Output the [X, Y] coordinate of the center of the cell containing the given text.  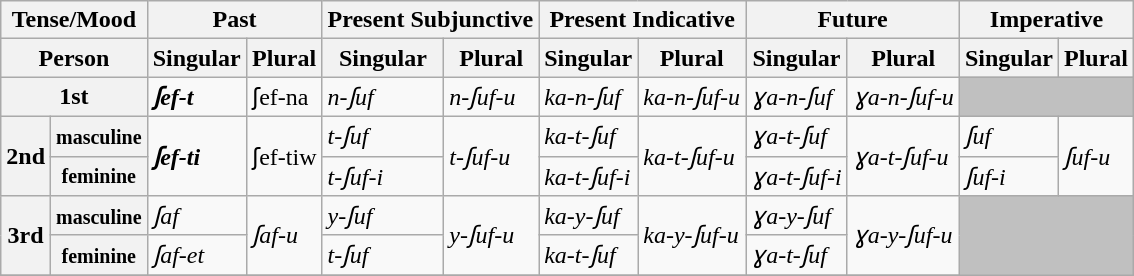
y-ʃuf-u [492, 236]
ɣa-t-ʃuf-i [797, 176]
ʃaf-et [196, 255]
ʃef-na [284, 97]
ɣa-y-ʃuf [797, 216]
1st [74, 97]
ka-t-ʃuf-i [588, 176]
ʃuf-i [1008, 176]
ʃuf-u [1096, 156]
ka-y-ʃuf [588, 216]
t-ʃuf-u [492, 156]
ka-n-ʃuf [588, 97]
y-ʃuf [383, 216]
n-ʃuf-u [492, 97]
2nd [26, 156]
Past [234, 20]
ʃaf-u [284, 236]
3rd [26, 236]
Future [853, 20]
ʃef-t [196, 97]
ka-y-ʃuf-u [692, 236]
Person [74, 58]
ʃef-tiw [284, 156]
Imperative [1046, 20]
ka-t-ʃuf-u [692, 156]
ɣa-y-ʃuf-u [903, 236]
Tense/Mood [74, 20]
ʃaf [196, 216]
Present Subjunctive [430, 20]
ɣa-n-ʃuf-u [903, 97]
Present Indicative [642, 20]
ɣa-t-ʃuf-u [903, 156]
t-ʃuf-i [383, 176]
ʃef-ti [196, 156]
ka-n-ʃuf-u [692, 97]
ɣa-n-ʃuf [797, 97]
n-ʃuf [383, 97]
ʃuf [1008, 136]
